From the cell containing the given text, extract its center point as [X, Y] coordinate. 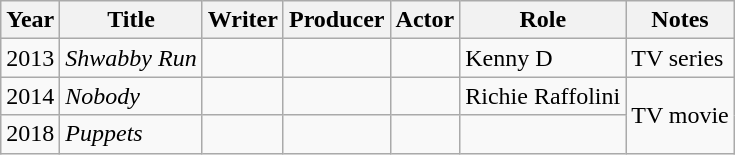
Richie Raffolini [543, 96]
TV movie [680, 115]
Year [30, 20]
Writer [242, 20]
Puppets [131, 134]
Nobody [131, 96]
Title [131, 20]
Producer [336, 20]
2014 [30, 96]
TV series [680, 58]
Shwabby Run [131, 58]
Role [543, 20]
Actor [425, 20]
2018 [30, 134]
2013 [30, 58]
Kenny D [543, 58]
Notes [680, 20]
